Pinpoint the cell where the given text exists, returning its (X, Y) midpoint coordinate. 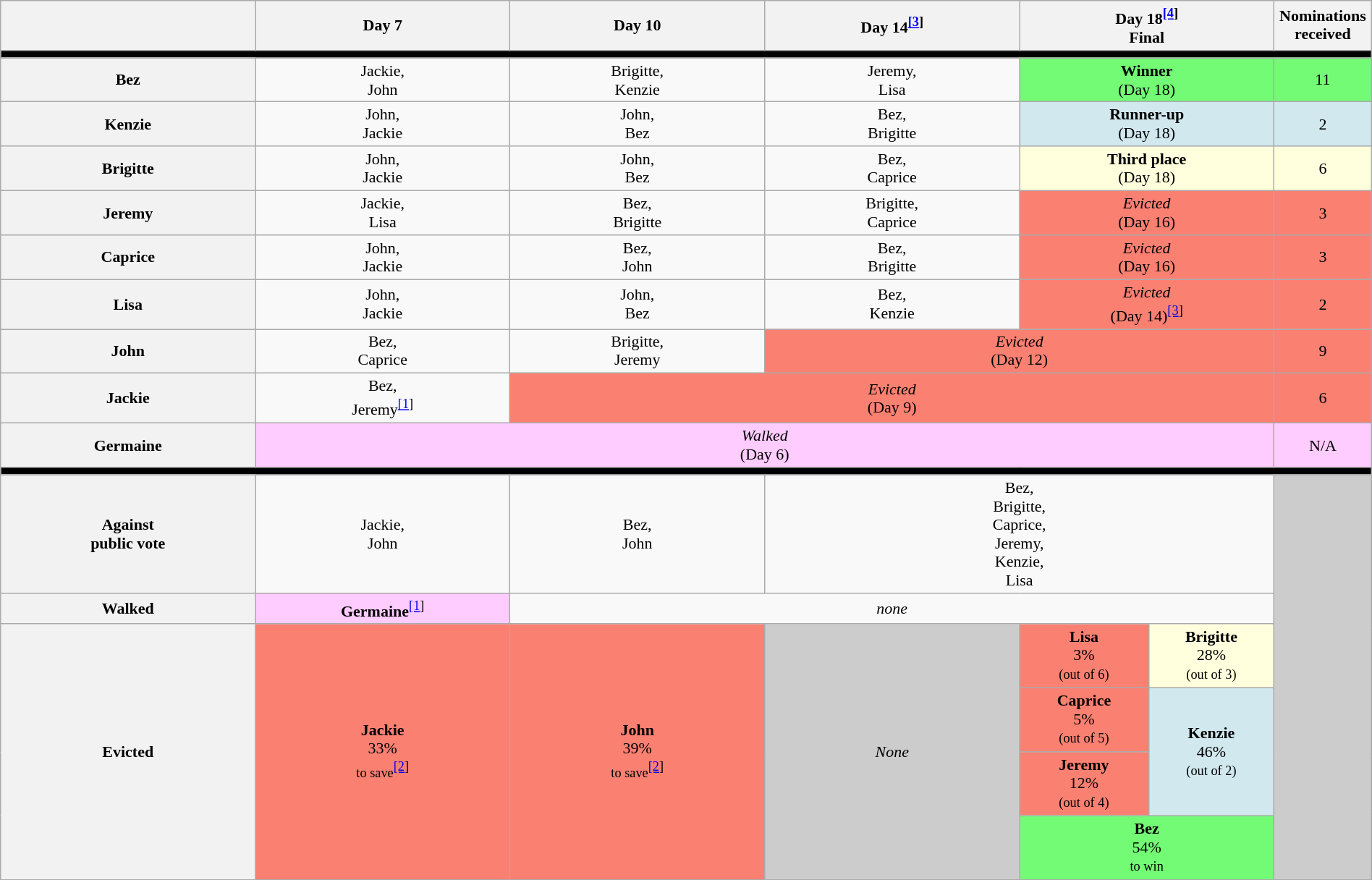
Day 7 (383, 25)
N/A (1323, 444)
Jeremy,Lisa (892, 80)
Caprice (128, 256)
none (892, 608)
Lisa (128, 304)
Brigitte28%(out of 3) (1211, 656)
Evicted(Day 9) (892, 398)
11 (1323, 80)
Lisa3%(out of 6) (1084, 656)
Day 14[3] (892, 25)
Bez54%to win (1147, 847)
John (128, 350)
Bez,Jeremy[1] (383, 398)
Winner(Day 18) (1147, 80)
None (892, 751)
Germaine[1] (383, 608)
Jackie (128, 398)
Caprice5%(out of 5) (1084, 719)
Brigitte,Jeremy (638, 350)
Jeremy (128, 213)
Brigitte (128, 168)
Germaine (128, 444)
John 39%to save[2] (638, 751)
Brigitte,Kenzie (638, 80)
Brigitte,Caprice (892, 213)
Walked (128, 608)
Evicted(Day 14)[3] (1147, 304)
Evicted(Day 12) (1020, 350)
Runner-up(Day 18) (1147, 124)
Walked(Day 6) (765, 444)
Kenzie46%(out of 2) (1211, 751)
Day 18[4]Final (1147, 25)
Nominationsreceived (1323, 25)
9 (1323, 350)
Kenzie (128, 124)
Bez (128, 80)
Jackie33%to save[2] (383, 751)
Againstpublic vote (128, 534)
Evicted (128, 751)
Jeremy12%(out of 4) (1084, 783)
Third place(Day 18) (1147, 168)
Jackie,Lisa (383, 213)
Bez,Brigitte,Caprice,Jeremy,Kenzie,Lisa (1020, 534)
Day 10 (638, 25)
Bez,Kenzie (892, 304)
